Return the [X, Y] coordinate for the center point of the cell that contains the specified text.  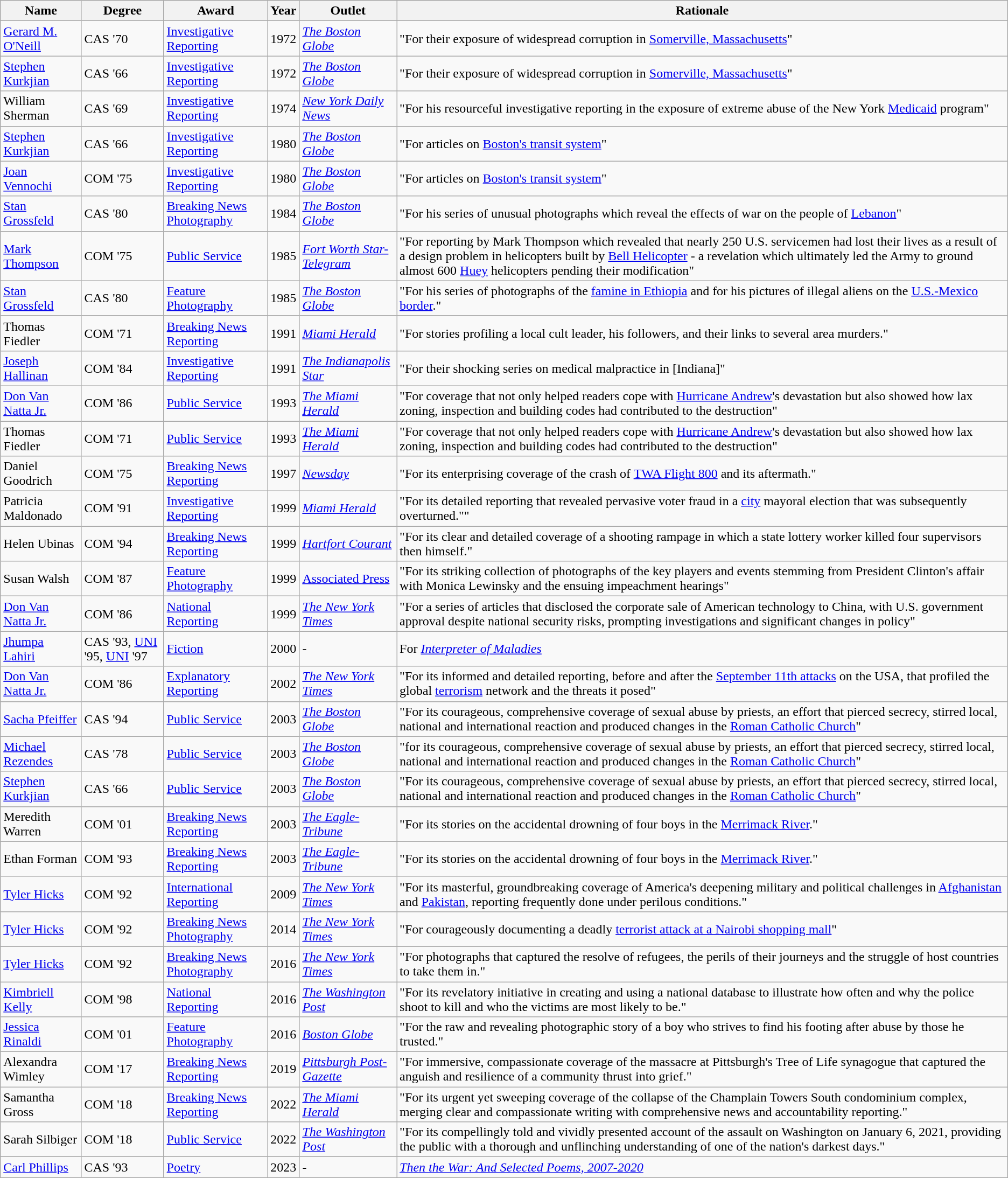
Sarah Silbiger [41, 1140]
Degree [123, 11]
Boston Globe [348, 1034]
"For courageously documenting a deadly terrorist attack at a Nairobi shopping mall" [702, 929]
COM '87 [123, 578]
CAS '94 [123, 719]
International Reporting [215, 894]
Patricia Maldonado [41, 508]
COM '98 [123, 999]
1997 [283, 474]
Joseph Hallinan [41, 368]
"For its clear and detailed coverage of a shooting rampage in which a state lottery worker killed four supervisors then himself." [702, 544]
Explanatory Reporting [215, 684]
Gerard M. O'Neill [41, 39]
Year [283, 11]
CAS '70 [123, 39]
CAS '78 [123, 754]
Poetry [215, 1167]
Sacha Pfeiffer [41, 719]
Kimbriell Kelly [41, 999]
"For his series of photographs of the famine in Ethiopia and for his pictures of illegal aliens on the U.S.-Mexico border." [702, 298]
Hartfort Courant [348, 544]
CAS '69 [123, 109]
The Indianapolis Star [348, 368]
Joan Vennochi [41, 179]
Ethan Forman [41, 859]
COM '94 [123, 544]
Rationale [702, 11]
2000 [283, 649]
COM '91 [123, 508]
Mark Thompson [41, 256]
For Interpreter of Maladies [702, 649]
Carl Phillips [41, 1167]
COM '17 [123, 1070]
"For photographs that captured the resolve of refugees, the perils of their journeys and the struggle of host countries to take them in." [702, 964]
"For its detailed reporting that revealed pervasive voter fraud in a city mayoral election that was subsequently overturned."" [702, 508]
Newsday [348, 474]
Michael Rezendes [41, 754]
Name [41, 11]
CAS '93 [123, 1167]
2002 [283, 684]
William Sherman [41, 109]
"For its enterprising coverage of the crash of TWA Flight 800 and its aftermath." [702, 474]
"For his series of unusual photographs which reveal the effects of war on the people of Lebanon" [702, 213]
Alexandra Wimley [41, 1070]
2023 [283, 1167]
Samantha Gross [41, 1104]
Susan Walsh [41, 578]
COM '93 [123, 859]
"For stories profiling a local cult leader, his followers, and their links to several area murders." [702, 333]
Meredith Warren [41, 824]
Fiction [215, 649]
"For his resourceful investigative reporting in the exposure of extreme abuse of the New York Medicaid program" [702, 109]
1974 [283, 109]
2009 [283, 894]
CAS '93, UNI '95, UNI '97 [123, 649]
COM '84 [123, 368]
Outlet [348, 11]
2019 [283, 1070]
Associated Press [348, 578]
Fort Worth Star-Telegram [348, 256]
Jhumpa Lahiri [41, 649]
Jessica Rinaldi [41, 1034]
Helen Ubinas [41, 544]
2014 [283, 929]
Award [215, 11]
Daniel Goodrich [41, 474]
Pittsburgh Post-Gazette [348, 1070]
New York Daily News [348, 109]
1984 [283, 213]
Then the War: And Selected Poems, 2007-2020 [702, 1167]
"For the raw and revealing photographic story of a boy who strives to find his footing after abuse by those he trusted." [702, 1034]
"For their shocking series on medical malpractice in [Indiana]" [702, 368]
